For the text-containing cell, return its midpoint in [X, Y] coordinate format. 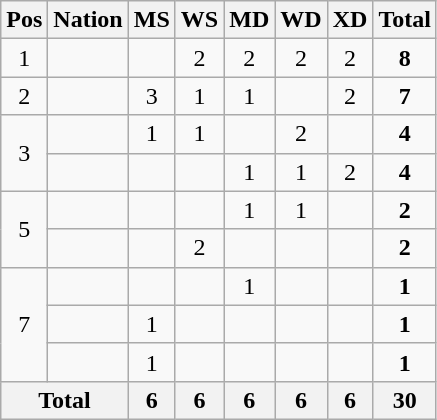
XD [350, 20]
Pos [24, 20]
MD [250, 20]
5 [24, 229]
8 [405, 58]
30 [405, 400]
Nation [88, 20]
WS [199, 20]
MS [152, 20]
WD [301, 20]
